Provide the [X, Y] coordinate of the cell's center where the given text is located.  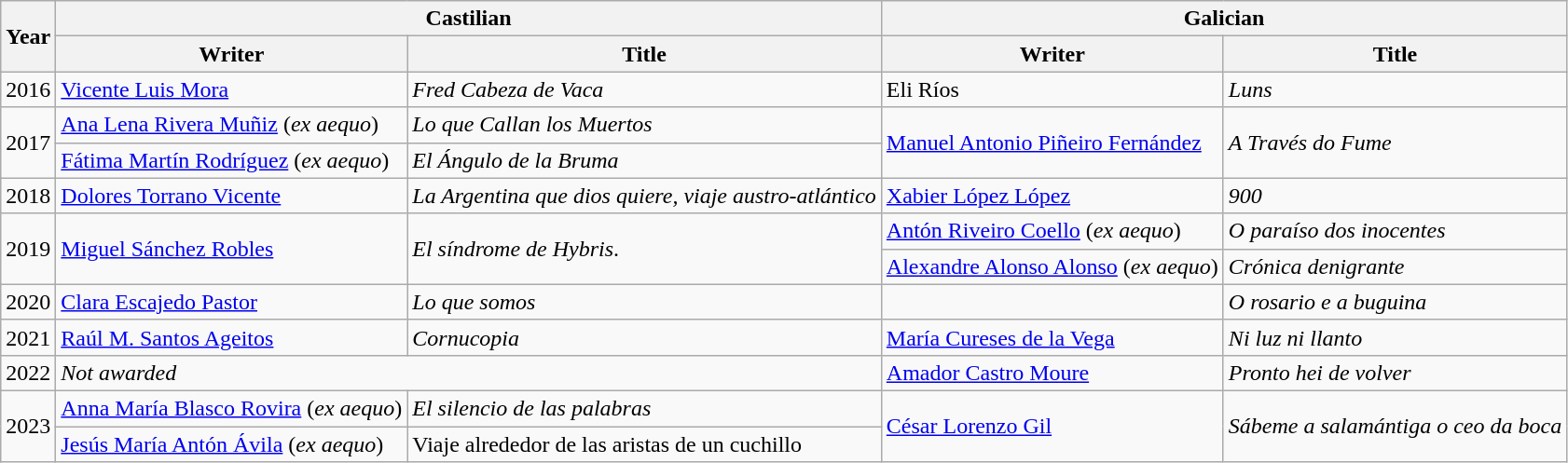
Year [28, 36]
Manuel Antonio Piñeiro Fernández [1052, 143]
Raúl M. Santos Ageitos [231, 337]
Ni luz ni llanto [1395, 337]
Anna María Blasco Rovira (ex aequo) [231, 408]
O rosario e a buguina [1395, 302]
O paraíso dos inocentes [1395, 231]
2021 [28, 337]
Xabier López López [1052, 196]
Vicente Luis Mora [231, 89]
Viaje alrededor de las aristas de un cuchillo [645, 444]
Fred Cabeza de Vaca [645, 89]
María Cureses de la Vega [1052, 337]
Eli Ríos [1052, 89]
Sábeme a salamántiga o ceo da boca [1395, 426]
Antón Riveiro Coello (ex aequo) [1052, 231]
César Lorenzo Gil [1052, 426]
Luns [1395, 89]
Castilian [469, 19]
Lo que Callan los Muertos [645, 125]
2018 [28, 196]
2016 [28, 89]
A Través do Fume [1395, 143]
Miguel Sánchez Robles [231, 249]
El Ángulo de la Bruma [645, 160]
2023 [28, 426]
Not awarded [469, 373]
Pronto hei de volver [1395, 373]
Jesús María Antón Ávila (ex aequo) [231, 444]
2020 [28, 302]
Galician [1223, 19]
El síndrome de Hybris. [645, 249]
Dolores Torrano Vicente [231, 196]
Cornucopia [645, 337]
El silencio de las palabras [645, 408]
2017 [28, 143]
Alexandre Alonso Alonso (ex aequo) [1052, 266]
2019 [28, 249]
Clara Escajedo Pastor [231, 302]
900 [1395, 196]
Lo que somos [645, 302]
Crónica denigrante [1395, 266]
2022 [28, 373]
Amador Castro Moure [1052, 373]
La Argentina que dios quiere, viaje austro-atlántico [645, 196]
Fátima Martín Rodríguez (ex aequo) [231, 160]
Ana Lena Rivera Muñiz (ex aequo) [231, 125]
